Locate the cell with the specified text and output its (X, Y) center coordinate. 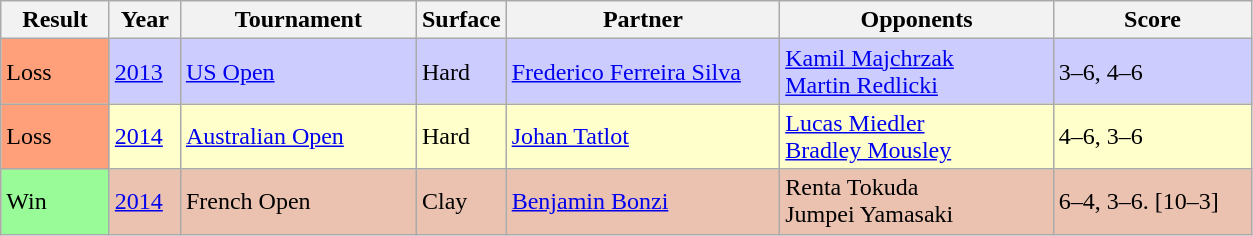
3–6, 4–6 (1152, 72)
Benjamin Bonzi (643, 202)
Win (56, 202)
Frederico Ferreira Silva (643, 72)
Lucas Miedler Bradley Mousley (917, 136)
6–4, 3–6. [10–3] (1152, 202)
French Open (298, 202)
2013 (144, 72)
Tournament (298, 20)
Result (56, 20)
Year (144, 20)
Clay (461, 202)
Opponents (917, 20)
Partner (643, 20)
US Open (298, 72)
Renta Tokuda Jumpei Yamasaki (917, 202)
Score (1152, 20)
4–6, 3–6 (1152, 136)
Johan Tatlot (643, 136)
Kamil Majchrzak Martin Redlicki (917, 72)
Australian Open (298, 136)
Surface (461, 20)
